Identify which cell holds the provided text, then report its (x, y) central coordinate. 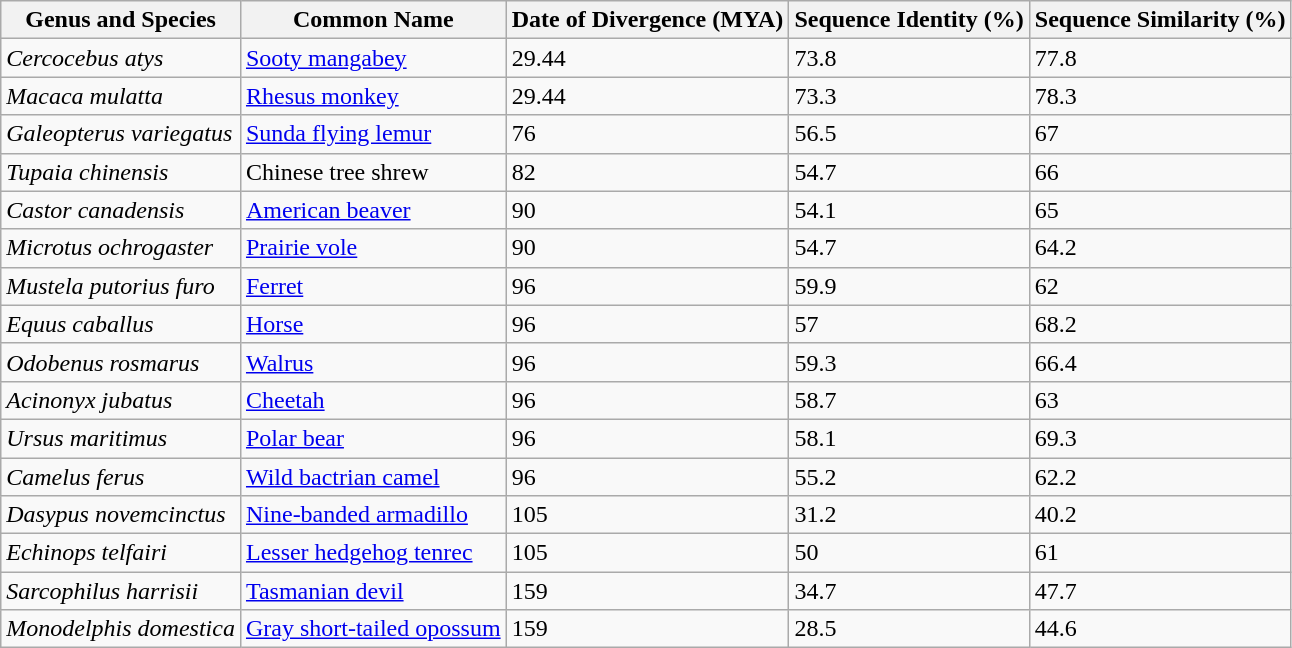
73.3 (909, 96)
76 (648, 134)
68.2 (1160, 324)
Tupaia chinensis (121, 172)
77.8 (1160, 58)
Camelus ferus (121, 477)
69.3 (1160, 438)
American beaver (373, 210)
Common Name (373, 20)
59.3 (909, 362)
66 (1160, 172)
Genus and Species (121, 20)
57 (909, 324)
Horse (373, 324)
28.5 (909, 629)
Monodelphis domestica (121, 629)
Ursus maritimus (121, 438)
47.7 (1160, 591)
Sequence Identity (%) (909, 20)
40.2 (1160, 515)
63 (1160, 400)
Walrus (373, 362)
Odobenus rosmarus (121, 362)
65 (1160, 210)
Sooty mangabey (373, 58)
Castor canadensis (121, 210)
Galeopterus variegatus (121, 134)
58.7 (909, 400)
Sequence Similarity (%) (1160, 20)
Wild bactrian camel (373, 477)
31.2 (909, 515)
Prairie vole (373, 248)
Lesser hedgehog tenrec (373, 553)
Echinops telfairi (121, 553)
54.1 (909, 210)
Gray short-tailed opossum (373, 629)
Polar bear (373, 438)
55.2 (909, 477)
Date of Divergence (MYA) (648, 20)
Dasypus novemcinctus (121, 515)
66.4 (1160, 362)
34.7 (909, 591)
Tasmanian devil (373, 591)
62 (1160, 286)
Rhesus monkey (373, 96)
61 (1160, 553)
78.3 (1160, 96)
73.8 (909, 58)
Microtus ochrogaster (121, 248)
Nine-banded armadillo (373, 515)
Cercocebus atys (121, 58)
59.9 (909, 286)
Mustela putorius furo (121, 286)
Chinese tree shrew (373, 172)
67 (1160, 134)
Ferret (373, 286)
64.2 (1160, 248)
Acinonyx jubatus (121, 400)
62.2 (1160, 477)
Equus caballus (121, 324)
Sarcophilus harrisii (121, 591)
44.6 (1160, 629)
82 (648, 172)
56.5 (909, 134)
50 (909, 553)
Macaca mulatta (121, 96)
Sunda flying lemur (373, 134)
58.1 (909, 438)
Cheetah (373, 400)
